From the cell containing the given text, extract its center point as [X, Y] coordinate. 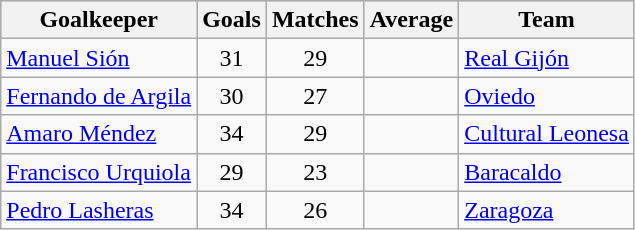
Cultural Leonesa [547, 134]
Matches [315, 20]
Zaragoza [547, 210]
30 [232, 96]
31 [232, 58]
27 [315, 96]
Francisco Urquiola [99, 172]
Fernando de Argila [99, 96]
Goals [232, 20]
Team [547, 20]
Baracaldo [547, 172]
Oviedo [547, 96]
Amaro Méndez [99, 134]
26 [315, 210]
23 [315, 172]
Pedro Lasheras [99, 210]
Goalkeeper [99, 20]
Average [412, 20]
Manuel Sión [99, 58]
Real Gijón [547, 58]
